Return [x, y] of the center of cell containing provided text 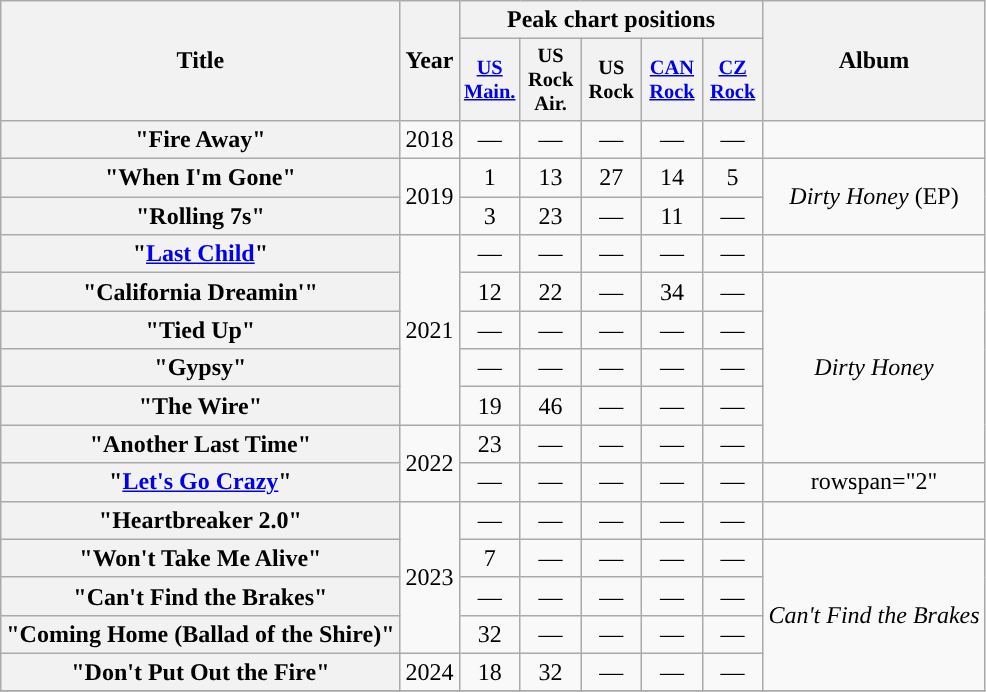
Can't Find the Brakes [874, 615]
"California Dreamin'" [200, 292]
"Won't Take Me Alive" [200, 558]
"Can't Find the Brakes" [200, 596]
USRockAir. [550, 80]
"Rolling 7s" [200, 216]
Title [200, 61]
2021 [430, 330]
2023 [430, 577]
34 [672, 292]
22 [550, 292]
13 [550, 178]
"Don't Put Out the Fire" [200, 672]
Year [430, 61]
1 [490, 178]
"Last Child" [200, 254]
"The Wire" [200, 406]
2018 [430, 139]
"Gypsy" [200, 368]
Peak chart positions [611, 20]
5 [732, 178]
USMain. [490, 80]
"When I'm Gone" [200, 178]
"Tied Up" [200, 330]
2022 [430, 463]
Dirty Honey (EP) [874, 197]
"Heartbreaker 2.0" [200, 520]
46 [550, 406]
CANRock [672, 80]
"Another Last Time" [200, 444]
USRock [612, 80]
"Coming Home (Ballad of the Shire)" [200, 634]
27 [612, 178]
14 [672, 178]
rowspan="2" [874, 482]
3 [490, 216]
"Fire Away" [200, 139]
2019 [430, 197]
Album [874, 61]
12 [490, 292]
Dirty Honey [874, 368]
2024 [430, 672]
18 [490, 672]
11 [672, 216]
19 [490, 406]
7 [490, 558]
CZRock [732, 80]
"Let's Go Crazy" [200, 482]
